From the cell containing the given text, extract its center point as [X, Y] coordinate. 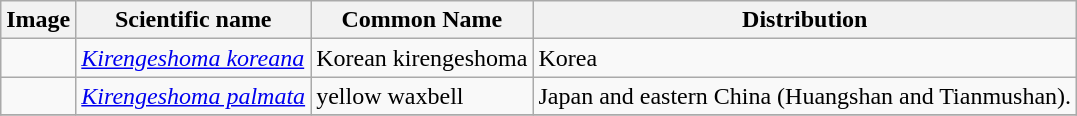
Image [38, 20]
Kirengeshoma palmata [194, 96]
yellow waxbell [422, 96]
Japan and eastern China (Huangshan and Tianmushan). [805, 96]
Korean kirengeshoma [422, 58]
Korea [805, 58]
Common Name [422, 20]
Scientific name [194, 20]
Distribution [805, 20]
Kirengeshoma koreana [194, 58]
